Pinpoint the cell where the given text exists, returning its [X, Y] midpoint coordinate. 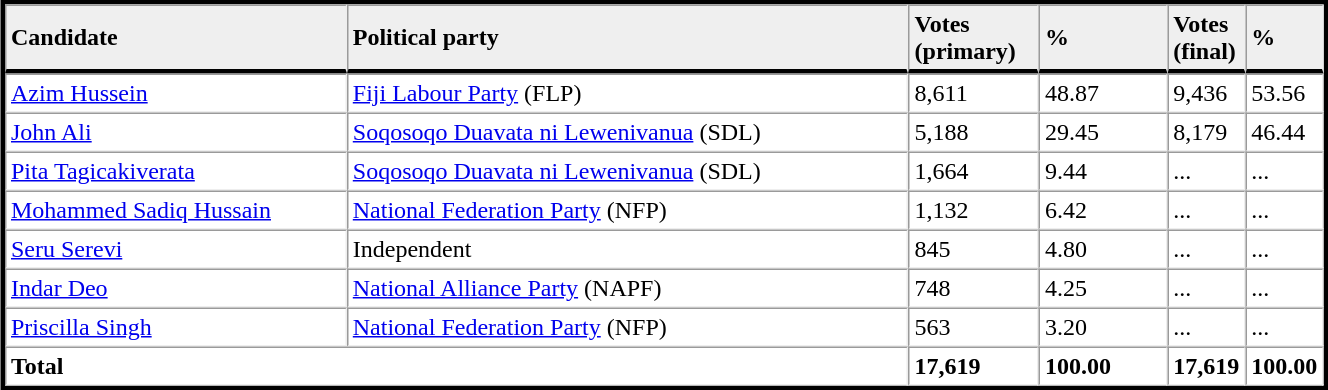
Fiji Labour Party (FLP) [628, 94]
3.20 [1103, 328]
8,179 [1206, 132]
Seru Serevi [176, 250]
Total [457, 366]
563 [974, 328]
National Alliance Party (NAPF) [628, 288]
Political party [628, 38]
748 [974, 288]
Independent [628, 250]
48.87 [1103, 94]
5,188 [974, 132]
9,436 [1206, 94]
53.56 [1284, 94]
4.80 [1103, 250]
Indar Deo [176, 288]
9.44 [1103, 172]
845 [974, 250]
1,664 [974, 172]
4.25 [1103, 288]
John Ali [176, 132]
Pita Tagicakiverata [176, 172]
1,132 [974, 210]
46.44 [1284, 132]
Votes(primary) [974, 38]
Azim Hussein [176, 94]
6.42 [1103, 210]
Votes(final) [1206, 38]
Priscilla Singh [176, 328]
Candidate [176, 38]
Mohammed Sadiq Hussain [176, 210]
8,611 [974, 94]
29.45 [1103, 132]
